Determine the (X, Y) coordinate at the center of the cell enclosing the given text.  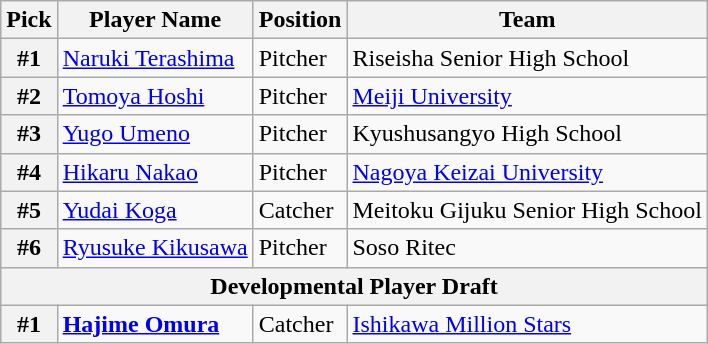
Team (527, 20)
Player Name (155, 20)
Pick (29, 20)
Developmental Player Draft (354, 286)
Yugo Umeno (155, 134)
Nagoya Keizai University (527, 172)
Tomoya Hoshi (155, 96)
#4 (29, 172)
#5 (29, 210)
Riseisha Senior High School (527, 58)
#2 (29, 96)
Hajime Omura (155, 324)
Hikaru Nakao (155, 172)
Naruki Terashima (155, 58)
Ryusuke Kikusawa (155, 248)
#3 (29, 134)
#6 (29, 248)
Yudai Koga (155, 210)
Meitoku Gijuku Senior High School (527, 210)
Meiji University (527, 96)
Kyushusangyo High School (527, 134)
Ishikawa Million Stars (527, 324)
Position (300, 20)
Soso Ritec (527, 248)
